Search for the cell housing the specified text and yield its (X, Y) center coordinate. 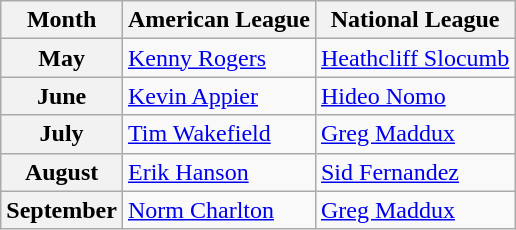
July (62, 134)
Month (62, 20)
August (62, 172)
May (62, 58)
Heathcliff Slocumb (414, 58)
Kenny Rogers (218, 58)
Hideo Nomo (414, 96)
September (62, 210)
American League (218, 20)
Erik Hanson (218, 172)
Tim Wakefield (218, 134)
Sid Fernandez (414, 172)
Norm Charlton (218, 210)
Kevin Appier (218, 96)
National League (414, 20)
June (62, 96)
